Locate the cell with the specified text and output its [x, y] center coordinate. 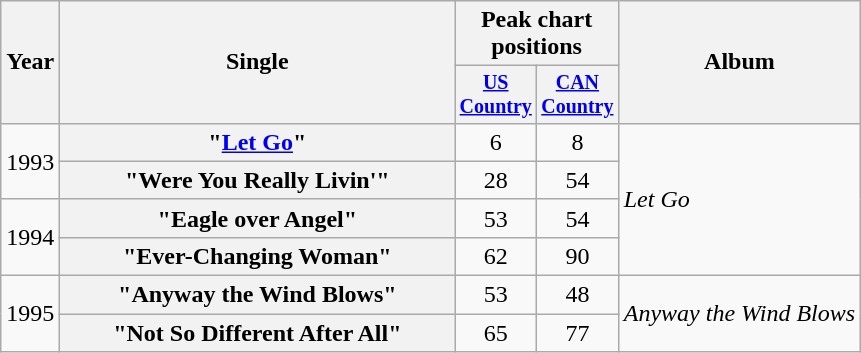
Anyway the Wind Blows [739, 314]
Year [30, 62]
Peak chartpositions [536, 34]
US Country [496, 94]
28 [496, 180]
90 [578, 256]
Let Go [739, 199]
1995 [30, 314]
Album [739, 62]
"Ever-Changing Woman" [258, 256]
"Were You Really Livin'" [258, 180]
CAN Country [578, 94]
62 [496, 256]
6 [496, 142]
48 [578, 295]
8 [578, 142]
1993 [30, 161]
77 [578, 333]
"Eagle over Angel" [258, 218]
"Not So Different After All" [258, 333]
65 [496, 333]
"Anyway the Wind Blows" [258, 295]
1994 [30, 237]
Single [258, 62]
"Let Go" [258, 142]
